Output the [x, y] coordinate of the center of the cell containing the given text.  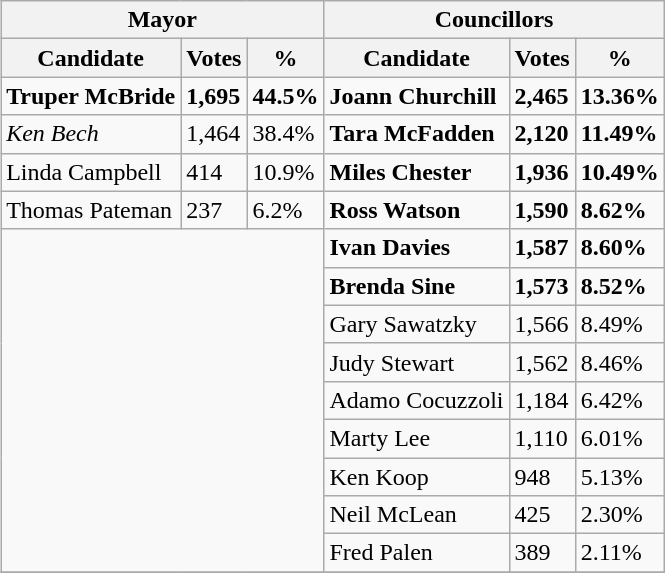
Joann Churchill [416, 96]
8.62% [620, 210]
2,465 [542, 96]
Ken Bech [91, 134]
Truper McBride [91, 96]
38.4% [286, 134]
948 [542, 477]
Linda Campbell [91, 172]
Judy Stewart [416, 362]
Brenda Sine [416, 286]
10.9% [286, 172]
11.49% [620, 134]
Fred Palen [416, 553]
Ross Watson [416, 210]
389 [542, 553]
1,590 [542, 210]
237 [214, 210]
8.49% [620, 324]
10.49% [620, 172]
414 [214, 172]
1,695 [214, 96]
1,562 [542, 362]
Mayor [162, 20]
Ken Koop [416, 477]
6.2% [286, 210]
Miles Chester [416, 172]
2,120 [542, 134]
Tara McFadden [416, 134]
1,110 [542, 438]
1,587 [542, 248]
1,184 [542, 400]
8.46% [620, 362]
2.11% [620, 553]
6.42% [620, 400]
1,566 [542, 324]
Ivan Davies [416, 248]
13.36% [620, 96]
1,573 [542, 286]
425 [542, 515]
6.01% [620, 438]
Councillors [494, 20]
8.52% [620, 286]
8.60% [620, 248]
1,464 [214, 134]
Marty Lee [416, 438]
Thomas Pateman [91, 210]
44.5% [286, 96]
Gary Sawatzky [416, 324]
2.30% [620, 515]
5.13% [620, 477]
Neil McLean [416, 515]
Adamo Cocuzzoli [416, 400]
1,936 [542, 172]
